Search for the cell housing the specified text and yield its (X, Y) center coordinate. 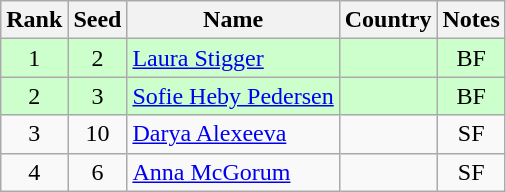
4 (34, 172)
Sofie Heby Pedersen (233, 96)
1 (34, 58)
Country (388, 20)
Notes (471, 20)
Rank (34, 20)
10 (98, 134)
Laura Stigger (233, 58)
Name (233, 20)
Darya Alexeeva (233, 134)
Anna McGorum (233, 172)
6 (98, 172)
Seed (98, 20)
